Pinpoint the cell where the given text exists, returning its [X, Y] midpoint coordinate. 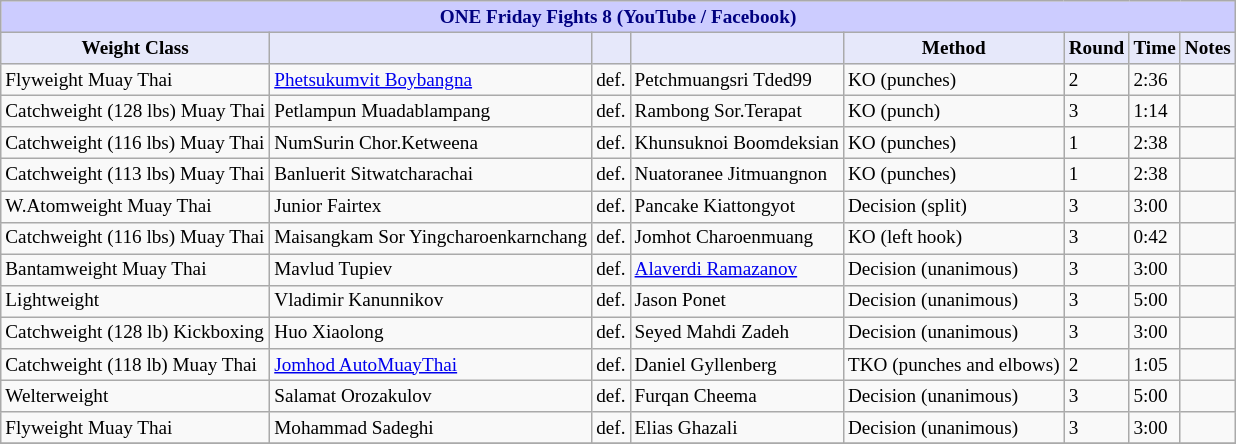
ONE Friday Fights 8 (YouTube / Facebook) [618, 17]
Junior Fairtex [431, 206]
Bantamweight Muay Thai [136, 270]
Khunsuknoi Boomdeksian [736, 143]
Seyed Mahdi Zadeh [736, 333]
Rambong Sor.Terapat [736, 111]
Huo Xiaolong [431, 333]
TKO (punches and elbows) [954, 365]
Decision (split) [954, 206]
Mohammad Sadeghi [431, 428]
Lightweight [136, 301]
Jomhot Charoenmuang [736, 238]
Salamat Orozakulov [431, 396]
Catchweight (128 lbs) Muay Thai [136, 111]
Catchweight (128 lb) Kickboxing [136, 333]
Elias Ghazali [736, 428]
Phetsukumvit Boybangna [431, 80]
KO (punch) [954, 111]
Catchweight (113 lbs) Muay Thai [136, 175]
Vladimir Kanunnikov [431, 301]
Method [954, 48]
Furqan Cheema [736, 396]
Mavlud Tupiev [431, 270]
W.Atomweight Muay Thai [136, 206]
Nuatoranee Jitmuangnon [736, 175]
Catchweight (118 lb) Muay Thai [136, 365]
Weight Class [136, 48]
Round [1096, 48]
Daniel Gyllenberg [736, 365]
KO (left hook) [954, 238]
Petlampun Muadablampang [431, 111]
2:36 [1154, 80]
NumSurin Chor.Ketweena [431, 143]
Alaverdi Ramazanov [736, 270]
1:14 [1154, 111]
1:05 [1154, 365]
Jason Ponet [736, 301]
Pancake Kiattongyot [736, 206]
Petchmuangsri Tded99 [736, 80]
Banluerit Sitwatcharachai [431, 175]
Welterweight [136, 396]
0:42 [1154, 238]
Notes [1208, 48]
Maisangkam Sor Yingcharoenkarnchang [431, 238]
Jomhod AutoMuayThai [431, 365]
Time [1154, 48]
